Provide the [x, y] coordinate of the cell's center where the given text is located.  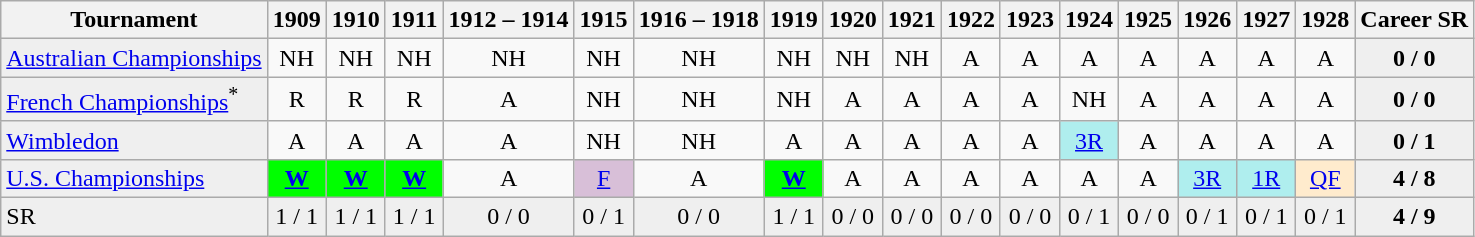
1919 [794, 20]
French Championships* [134, 100]
1928 [1326, 20]
1R [1266, 178]
1909 [296, 20]
1911 [414, 20]
Wimbledon [134, 140]
1923 [1030, 20]
1912 – 1914 [508, 20]
1910 [356, 20]
F [604, 178]
U.S. Championships [134, 178]
1921 [912, 20]
Career SR [1414, 20]
1922 [970, 20]
Tournament [134, 20]
1926 [1208, 20]
1927 [1266, 20]
QF [1326, 178]
SR [134, 217]
4 / 8 [1414, 178]
1916 – 1918 [698, 20]
1924 [1090, 20]
1920 [852, 20]
1925 [1148, 20]
4 / 9 [1414, 217]
Australian Championships [134, 58]
1915 [604, 20]
